Determine the (X, Y) coordinate at the center of the cell enclosing the given text.  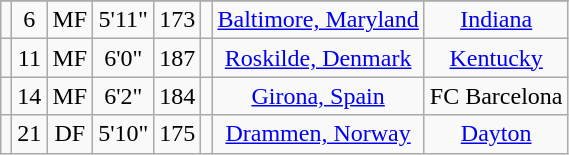
Girona, Spain (318, 96)
11 (30, 58)
Kentucky (496, 58)
14 (30, 96)
Baltimore, Maryland (318, 20)
5'11" (124, 20)
Dayton (496, 134)
6'0" (124, 58)
FC Barcelona (496, 96)
5'10" (124, 134)
Indiana (496, 20)
6 (30, 20)
6'2" (124, 96)
Drammen, Norway (318, 134)
187 (178, 58)
DF (70, 134)
184 (178, 96)
21 (30, 134)
Roskilde, Denmark (318, 58)
175 (178, 134)
173 (178, 20)
